Detect which cell encompasses the target text, then output its [x, y] center coordinate. 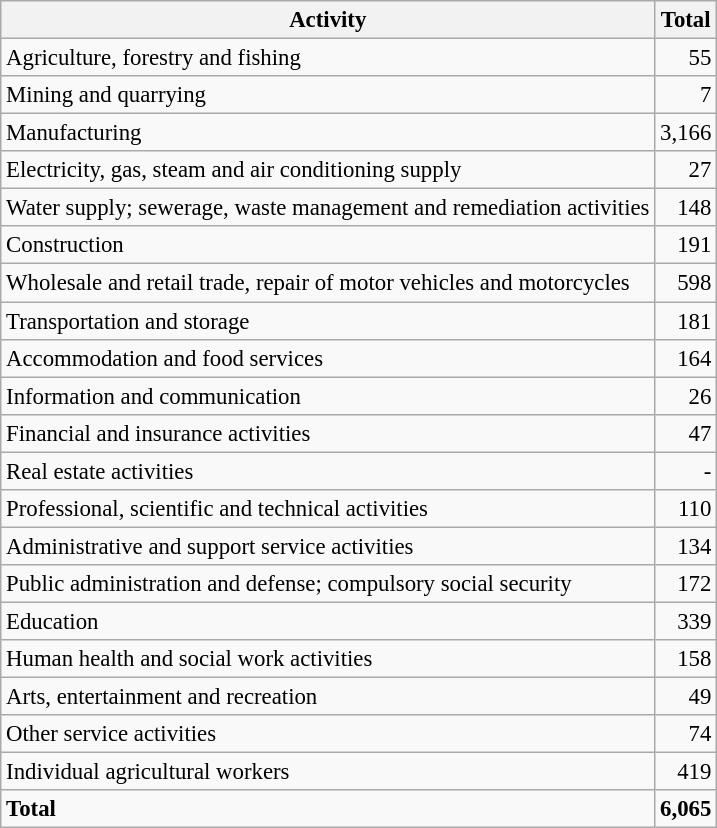
Financial and insurance activities [328, 433]
Professional, scientific and technical activities [328, 509]
148 [686, 208]
27 [686, 170]
3,166 [686, 133]
172 [686, 584]
134 [686, 546]
Wholesale and retail trade, repair of motor vehicles and motorcycles [328, 283]
Manufacturing [328, 133]
339 [686, 621]
Transportation and storage [328, 321]
Public administration and defense; compulsory social security [328, 584]
Arts, entertainment and recreation [328, 697]
Individual agricultural workers [328, 772]
6,065 [686, 809]
Accommodation and food services [328, 358]
158 [686, 659]
Information and communication [328, 396]
419 [686, 772]
74 [686, 734]
Water supply; sewerage, waste management and remediation activities [328, 208]
Education [328, 621]
Construction [328, 245]
26 [686, 396]
7 [686, 95]
110 [686, 509]
164 [686, 358]
Administrative and support service activities [328, 546]
181 [686, 321]
Activity [328, 20]
- [686, 471]
49 [686, 697]
55 [686, 58]
Electricity, gas, steam and air conditioning supply [328, 170]
191 [686, 245]
598 [686, 283]
Real estate activities [328, 471]
Human health and social work activities [328, 659]
Other service activities [328, 734]
47 [686, 433]
Agriculture, forestry and fishing [328, 58]
Mining and quarrying [328, 95]
